Identify which cell holds the provided text, then report its [x, y] central coordinate. 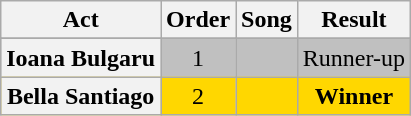
2 [198, 96]
Winner [354, 96]
1 [198, 58]
Runner-up [354, 58]
Bella Santiago [81, 96]
Result [354, 20]
Ioana Bulgaru [81, 58]
Song [267, 20]
Act [81, 20]
Order [198, 20]
